Detect which cell encompasses the target text, then output its [x, y] center coordinate. 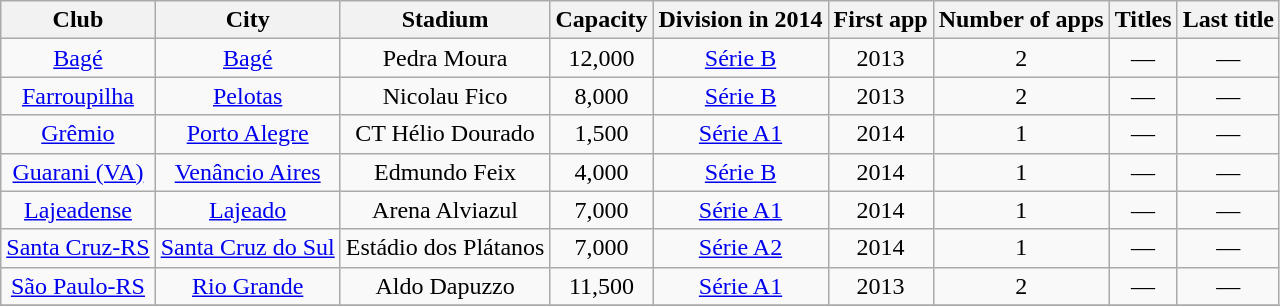
Lajeado [248, 210]
8,000 [602, 96]
Titles [1143, 20]
4,000 [602, 172]
Pedra Moura [445, 58]
Pelotas [248, 96]
Club [78, 20]
Santa Cruz do Sul [248, 248]
CT Hélio Dourado [445, 134]
Stadium [445, 20]
12,000 [602, 58]
Lajeadense [78, 210]
Farroupilha [78, 96]
Série A2 [740, 248]
Division in 2014 [740, 20]
Grêmio [78, 134]
1,500 [602, 134]
Edmundo Feix [445, 172]
São Paulo-RS [78, 286]
Porto Alegre [248, 134]
Number of apps [1021, 20]
11,500 [602, 286]
Last title [1228, 20]
Estádio dos Plátanos [445, 248]
Arena Alviazul [445, 210]
Rio Grande [248, 286]
Capacity [602, 20]
Nicolau Fico [445, 96]
City [248, 20]
First app [880, 20]
Guarani (VA) [78, 172]
Santa Cruz-RS [78, 248]
Venâncio Aires [248, 172]
Aldo Dapuzzo [445, 286]
